Determine the (x, y) coordinate at the center of the cell enclosing the given text.  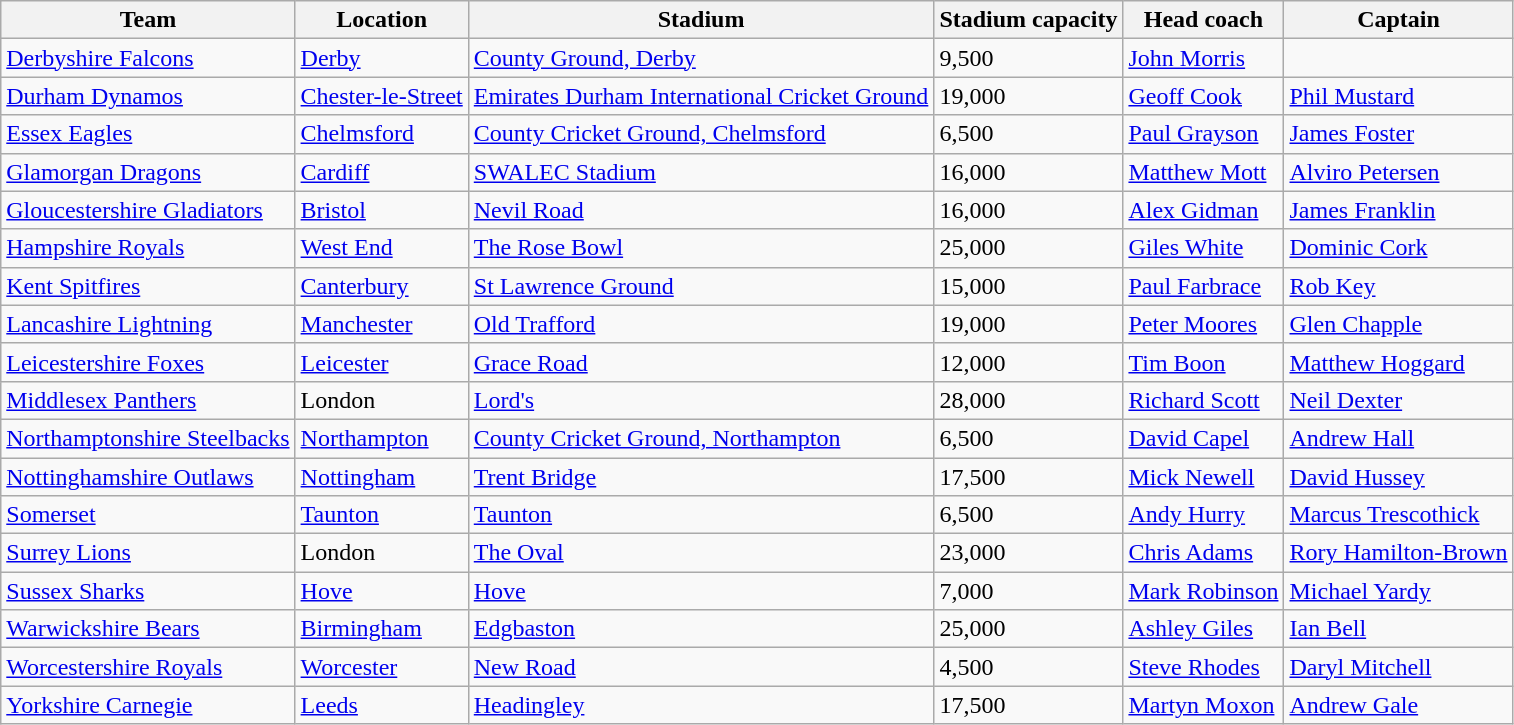
County Ground, Derby (701, 58)
Peter Moores (1204, 324)
Nottingham (382, 477)
Warwickshire Bears (148, 629)
Yorkshire Carnegie (148, 705)
Leicestershire Foxes (148, 362)
Andy Hurry (1204, 515)
Essex Eagles (148, 134)
Kent Spitfires (148, 286)
Captain (1398, 20)
Somerset (148, 515)
Mick Newell (1204, 477)
Sussex Sharks (148, 591)
Richard Scott (1204, 400)
12,000 (1028, 362)
7,000 (1028, 591)
Alviro Petersen (1398, 172)
James Foster (1398, 134)
David Capel (1204, 438)
Lancashire Lightning (148, 324)
9,500 (1028, 58)
Stadium (701, 20)
Dominic Cork (1398, 248)
Paul Farbrace (1204, 286)
Rob Key (1398, 286)
Derby (382, 58)
Martyn Moxon (1204, 705)
John Morris (1204, 58)
Leeds (382, 705)
Hampshire Royals (148, 248)
County Cricket Ground, Northampton (701, 438)
23,000 (1028, 553)
Matthew Mott (1204, 172)
Northamptonshire Steelbacks (148, 438)
Worcestershire Royals (148, 667)
Emirates Durham International Cricket Ground (701, 96)
Location (382, 20)
New Road (701, 667)
Chris Adams (1204, 553)
Matthew Hoggard (1398, 362)
Worcester (382, 667)
Chester-le-Street (382, 96)
Derbyshire Falcons (148, 58)
Ian Bell (1398, 629)
Rory Hamilton-Brown (1398, 553)
28,000 (1028, 400)
Glen Chapple (1398, 324)
Mark Robinson (1204, 591)
Surrey Lions (148, 553)
James Franklin (1398, 210)
Old Trafford (701, 324)
Tim Boon (1204, 362)
Birmingham (382, 629)
Andrew Hall (1398, 438)
Northampton (382, 438)
Neil Dexter (1398, 400)
Daryl Mitchell (1398, 667)
Giles White (1204, 248)
Bristol (382, 210)
Cardiff (382, 172)
West End (382, 248)
Michael Yardy (1398, 591)
Leicester (382, 362)
Steve Rhodes (1204, 667)
4,500 (1028, 667)
Durham Dynamos (148, 96)
Chelmsford (382, 134)
County Cricket Ground, Chelmsford (701, 134)
Stadium capacity (1028, 20)
Paul Grayson (1204, 134)
Head coach (1204, 20)
Edgbaston (701, 629)
Andrew Gale (1398, 705)
Grace Road (701, 362)
Phil Mustard (1398, 96)
Gloucestershire Gladiators (148, 210)
Manchester (382, 324)
Alex Gidman (1204, 210)
Middlesex Panthers (148, 400)
Geoff Cook (1204, 96)
The Rose Bowl (701, 248)
Headingley (701, 705)
Ashley Giles (1204, 629)
Lord's (701, 400)
Glamorgan Dragons (148, 172)
The Oval (701, 553)
15,000 (1028, 286)
Trent Bridge (701, 477)
Nottinghamshire Outlaws (148, 477)
St Lawrence Ground (701, 286)
Marcus Trescothick (1398, 515)
Nevil Road (701, 210)
David Hussey (1398, 477)
Team (148, 20)
Canterbury (382, 286)
SWALEC Stadium (701, 172)
